For the text-containing cell, return its midpoint in [x, y] coordinate format. 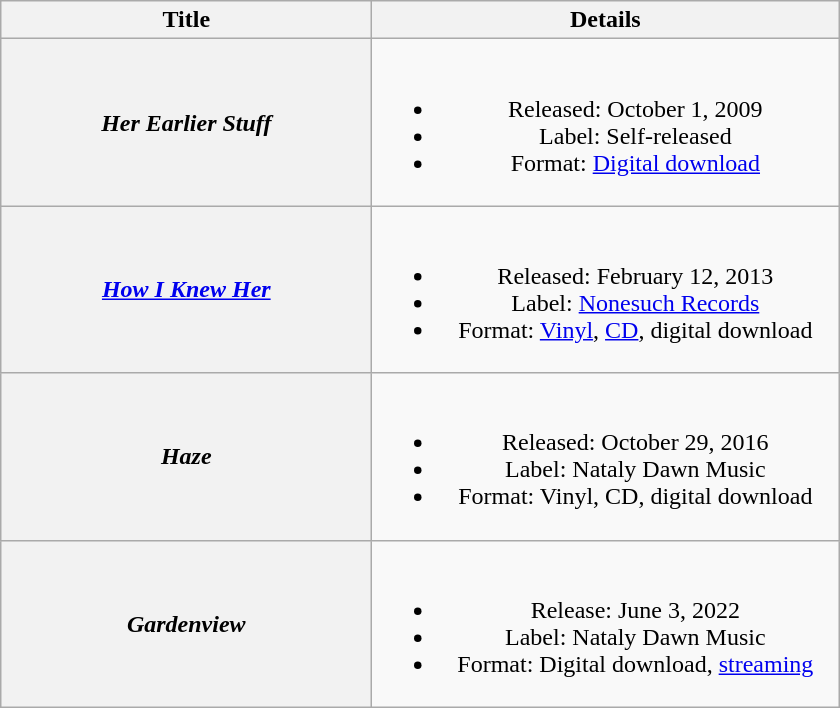
Details [606, 20]
Released: February 12, 2013Label: Nonesuch RecordsFormat: Vinyl, CD, digital download [606, 290]
Released: October 1, 2009Label: Self-releasedFormat: Digital download [606, 122]
How I Knew Her [186, 290]
Haze [186, 456]
Her Earlier Stuff [186, 122]
Release: June 3, 2022Label: Nataly Dawn MusicFormat: Digital download, streaming [606, 624]
Title [186, 20]
Gardenview [186, 624]
Released: October 29, 2016Label: Nataly Dawn MusicFormat: Vinyl, CD, digital download [606, 456]
